Pinpoint the cell where the given text exists, returning its [X, Y] midpoint coordinate. 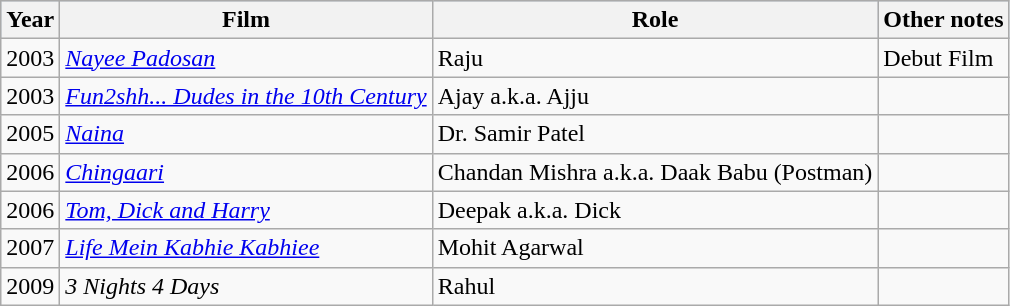
Life Mein Kabhie Kabhiee [246, 248]
Debut Film [944, 58]
3 Nights 4 Days [246, 286]
Dr. Samir Patel [655, 134]
Film [246, 20]
Rahul [655, 286]
Naina [246, 134]
Chingaari [246, 172]
Raju [655, 58]
Chandan Mishra a.k.a. Daak Babu (Postman) [655, 172]
2009 [30, 286]
Mohit Agarwal [655, 248]
2005 [30, 134]
Year [30, 20]
Ajay a.k.a. Ajju [655, 96]
Role [655, 20]
Fun2shh... Dudes in the 10th Century [246, 96]
Tom, Dick and Harry [246, 210]
Deepak a.k.a. Dick [655, 210]
Nayee Padosan [246, 58]
2007 [30, 248]
Other notes [944, 20]
